Search for the cell housing the specified text and yield its [x, y] center coordinate. 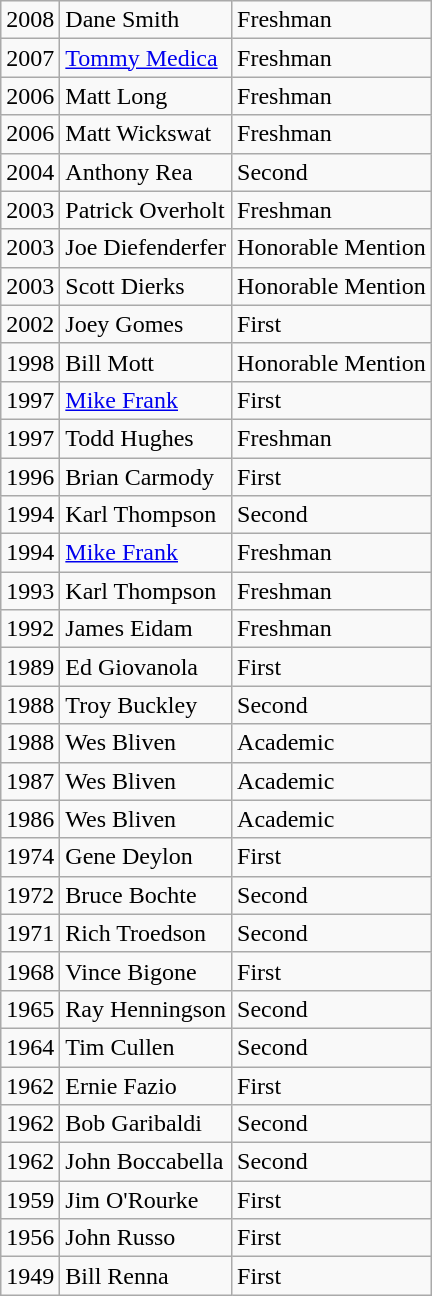
1956 [30, 1238]
1949 [30, 1276]
1959 [30, 1200]
John Boccabella [146, 1162]
Ray Henningson [146, 1009]
2004 [30, 172]
Troy Buckley [146, 705]
2008 [30, 20]
Rich Troedson [146, 933]
1971 [30, 933]
1987 [30, 781]
Bruce Bochte [146, 895]
Tommy Medica [146, 58]
Jim O'Rourke [146, 1200]
Ernie Fazio [146, 1085]
Brian Carmody [146, 477]
Dane Smith [146, 20]
Vince Bigone [146, 971]
Joe Diefenderfer [146, 248]
2007 [30, 58]
1996 [30, 477]
Patrick Overholt [146, 210]
Todd Hughes [146, 438]
1993 [30, 591]
Anthony Rea [146, 172]
1992 [30, 629]
2002 [30, 324]
1989 [30, 667]
1998 [30, 362]
John Russo [146, 1238]
Bill Mott [146, 362]
Gene Deylon [146, 857]
Matt Wickswat [146, 134]
1965 [30, 1009]
James Eidam [146, 629]
1972 [30, 895]
1964 [30, 1047]
1986 [30, 819]
Scott Dierks [146, 286]
1968 [30, 971]
Bill Renna [146, 1276]
Matt Long [146, 96]
Ed Giovanola [146, 667]
Tim Cullen [146, 1047]
Joey Gomes [146, 324]
Bob Garibaldi [146, 1124]
1974 [30, 857]
